Capture the cell that displays the provided text and extract its [x, y] central coordinate. 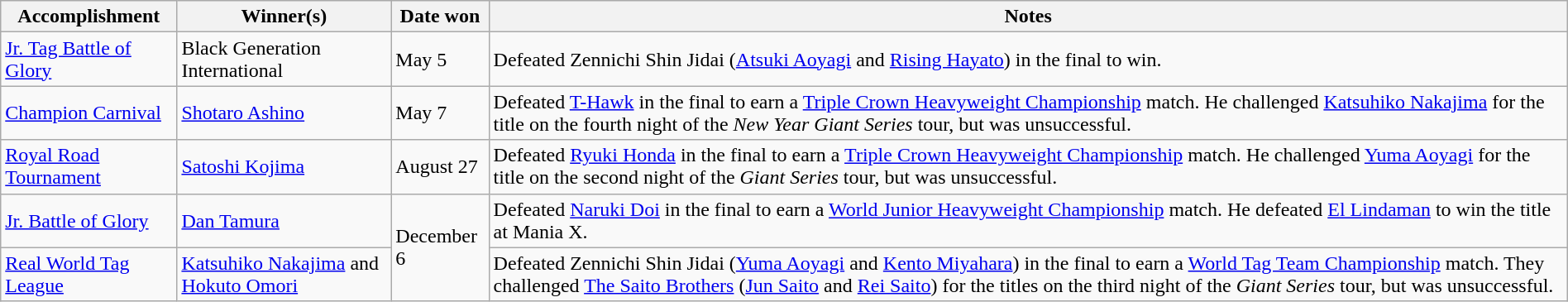
Jr. Tag Battle of Glory [89, 60]
Satoshi Kojima [284, 167]
Defeated Naruki Doi in the final to earn a World Junior Heavyweight Championship match. He defeated El Lindaman to win the title at Mania X. [1028, 220]
Champion Carnival [89, 113]
Real World Tag League [89, 275]
December 6 [440, 247]
Black Generation International [284, 60]
Jr. Battle of Glory [89, 220]
May 5 [440, 60]
Accomplishment [89, 17]
Dan Tamura [284, 220]
May 7 [440, 113]
Shotaro Ashino [284, 113]
Notes [1028, 17]
Royal Road Tournament [89, 167]
Katsuhiko Nakajima and Hokuto Omori [284, 275]
Date won [440, 17]
Winner(s) [284, 17]
August 27 [440, 167]
Defeated Zennichi Shin Jidai (Atsuki Aoyagi and Rising Hayato) in the final to win. [1028, 60]
